For the text-containing cell, return its midpoint in (X, Y) coordinate format. 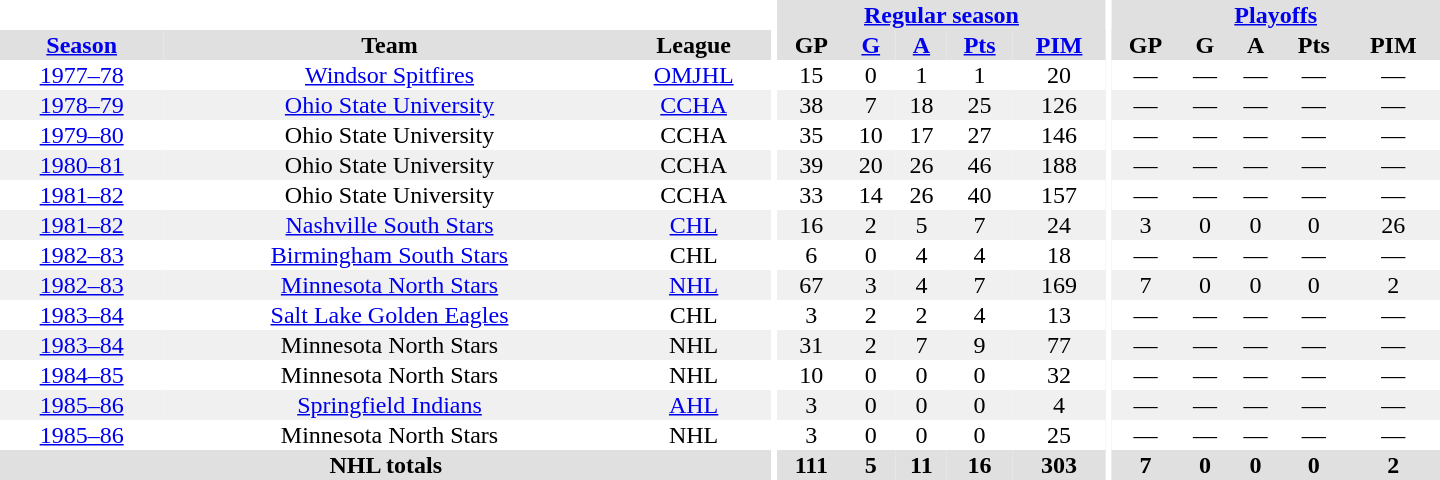
40 (980, 195)
111 (811, 465)
27 (980, 135)
Windsor Spitfires (389, 75)
169 (1058, 285)
1980–81 (82, 165)
League (694, 45)
15 (811, 75)
1979–80 (82, 135)
Regular season (942, 15)
77 (1058, 345)
11 (922, 465)
67 (811, 285)
Springfield Indians (389, 405)
188 (1058, 165)
Team (389, 45)
Season (82, 45)
31 (811, 345)
24 (1058, 225)
AHL (694, 405)
Nashville South Stars (389, 225)
17 (922, 135)
126 (1058, 105)
38 (811, 105)
13 (1058, 315)
1977–78 (82, 75)
9 (980, 345)
14 (870, 195)
Birmingham South Stars (389, 255)
1984–85 (82, 375)
46 (980, 165)
35 (811, 135)
OMJHL (694, 75)
6 (811, 255)
39 (811, 165)
1978–79 (82, 105)
32 (1058, 375)
303 (1058, 465)
Playoffs (1276, 15)
Salt Lake Golden Eagles (389, 315)
33 (811, 195)
NHL totals (386, 465)
146 (1058, 135)
157 (1058, 195)
